Determine the [x, y] coordinate at the center of the cell enclosing the given text.  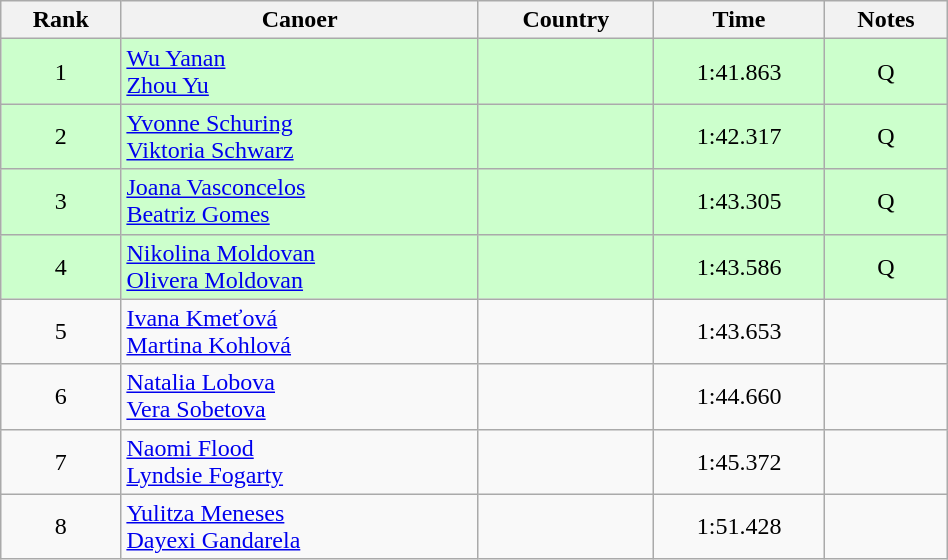
2 [61, 136]
Yvonne SchuringViktoria Schwarz [300, 136]
1:51.428 [738, 526]
1 [61, 72]
6 [61, 396]
1:43.653 [738, 332]
Natalia LobovaVera Sobetova [300, 396]
Naomi FloodLyndsie Fogarty [300, 462]
Rank [61, 20]
5 [61, 332]
Canoer [300, 20]
Yulitza MenesesDayexi Gandarela [300, 526]
1:43.305 [738, 202]
Ivana KmeťováMartina Kohlová [300, 332]
1:44.660 [738, 396]
1:43.586 [738, 266]
Country [566, 20]
Joana VasconcelosBeatriz Gomes [300, 202]
1:45.372 [738, 462]
4 [61, 266]
8 [61, 526]
Nikolina MoldovanOlivera Moldovan [300, 266]
1:41.863 [738, 72]
1:42.317 [738, 136]
Wu YananZhou Yu [300, 72]
7 [61, 462]
Notes [886, 20]
Time [738, 20]
3 [61, 202]
